Find where the given text appears and provide that cell's center as (x, y) coordinate. 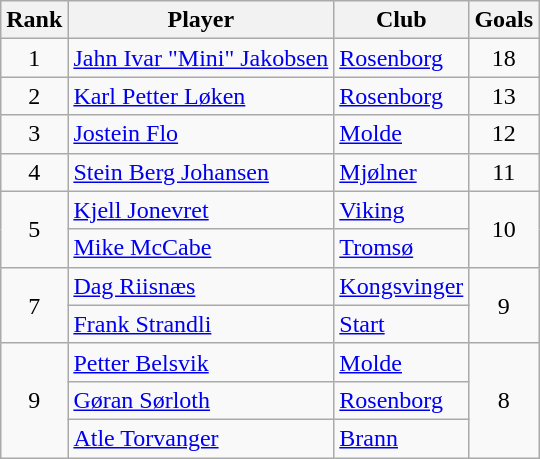
7 (34, 305)
Jahn Ivar "Mini" Jakobsen (201, 58)
Viking (402, 210)
Club (402, 20)
Mike McCabe (201, 248)
2 (34, 96)
Petter Belsvik (201, 362)
8 (504, 400)
11 (504, 172)
Tromsø (402, 248)
Goals (504, 20)
Stein Berg Johansen (201, 172)
Dag Riisnæs (201, 286)
5 (34, 229)
12 (504, 134)
Gøran Sørloth (201, 400)
Rank (34, 20)
4 (34, 172)
Start (402, 324)
Frank Strandli (201, 324)
Kjell Jonevret (201, 210)
Karl Petter Løken (201, 96)
Mjølner (402, 172)
18 (504, 58)
1 (34, 58)
3 (34, 134)
Atle Torvanger (201, 438)
Brann (402, 438)
Kongsvinger (402, 286)
Player (201, 20)
10 (504, 229)
13 (504, 96)
Jostein Flo (201, 134)
